From the cell containing the given text, extract its center point as (x, y) coordinate. 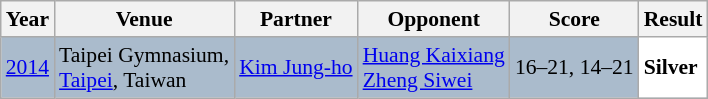
Huang Kaixiang Zheng Siwei (434, 68)
Taipei Gymnasium,Taipei, Taiwan (144, 68)
Score (574, 19)
Result (674, 19)
Kim Jung-ho (296, 68)
2014 (28, 68)
Partner (296, 19)
Year (28, 19)
16–21, 14–21 (574, 68)
Opponent (434, 19)
Venue (144, 19)
Silver (674, 68)
